Capture the cell that displays the provided text and extract its [x, y] central coordinate. 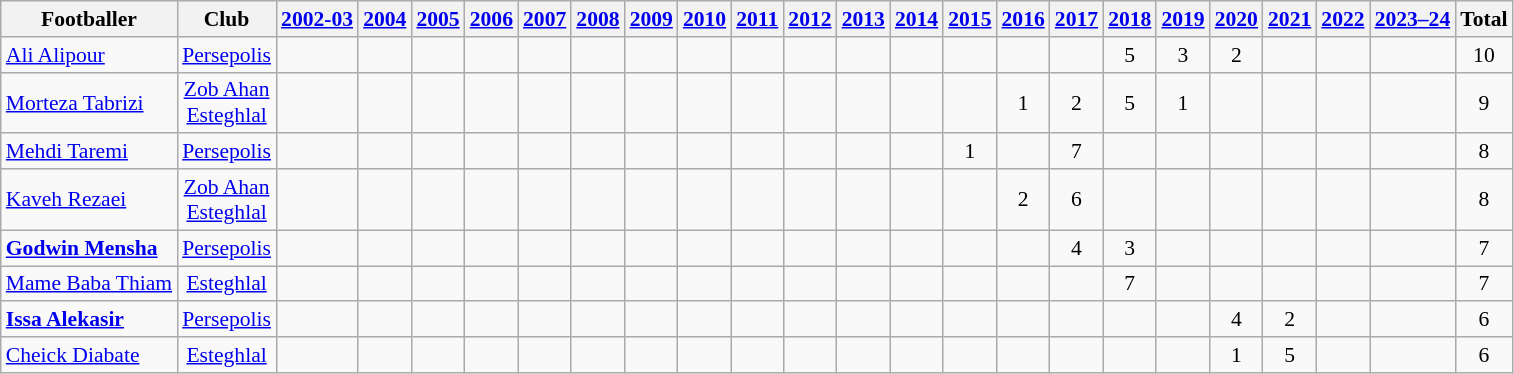
Mame Baba Thiam [89, 284]
2021 [1290, 19]
2005 [438, 19]
Total [1484, 19]
Godwin Mensha [89, 248]
2012 [810, 19]
10 [1484, 55]
9 [1484, 102]
2014 [916, 19]
2016 [1022, 19]
2020 [1236, 19]
2022 [1342, 19]
2013 [864, 19]
Kaveh Rezaei [89, 200]
2006 [492, 19]
2018 [1130, 19]
2009 [652, 19]
Cheick Diabate [89, 355]
2011 [757, 19]
2008 [598, 19]
2017 [1076, 19]
2002-03 [317, 19]
2019 [1182, 19]
2010 [704, 19]
Club [226, 19]
Ali Alipour [89, 55]
2023–24 [1413, 19]
Morteza Tabrizi [89, 102]
2007 [544, 19]
2015 [970, 19]
Issa Alekasir [89, 320]
Mehdi Taremi [89, 152]
Footballer [89, 19]
2004 [384, 19]
